Capture the cell that displays the provided text and extract its [x, y] central coordinate. 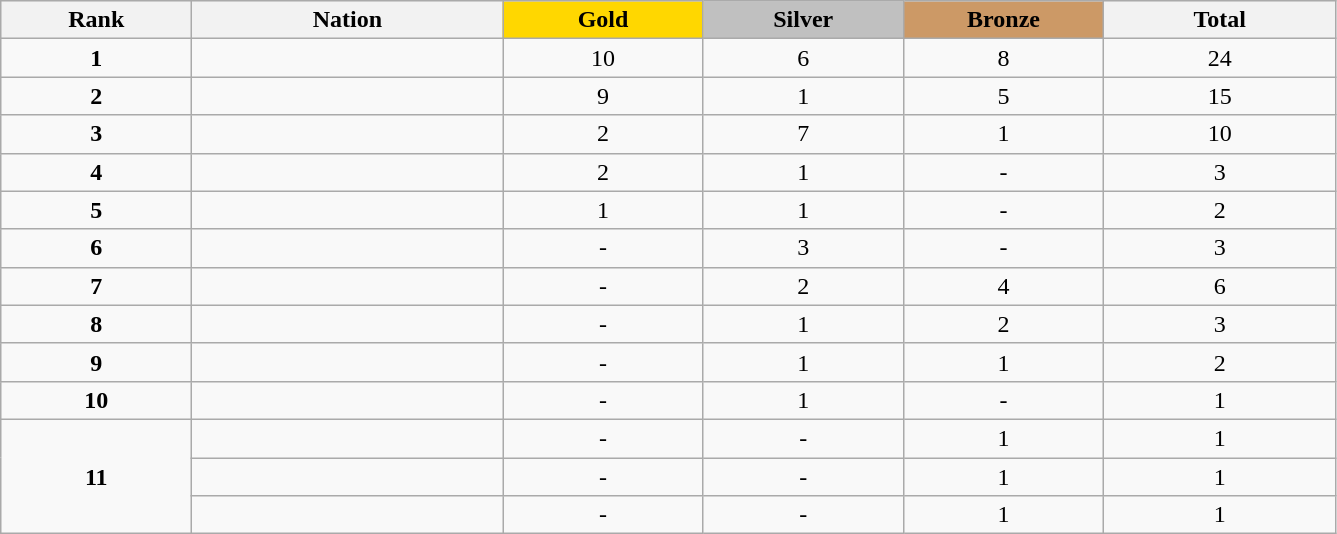
11 [96, 476]
Gold [603, 20]
Nation [348, 20]
Bronze [1003, 20]
Rank [96, 20]
Silver [803, 20]
Total [1220, 20]
24 [1220, 58]
15 [1220, 96]
